Scan for the cell matching the given text and deliver its [X, Y] coordinate at center. 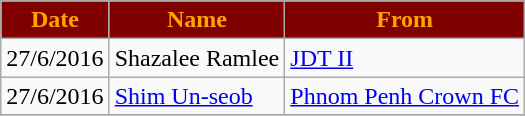
Shazalee Ramlee [197, 58]
From [405, 20]
Phnom Penh Crown FC [405, 96]
JDT II [405, 58]
Shim Un-seob [197, 96]
Date [55, 20]
Name [197, 20]
